From the cell containing the given text, extract its center point as [X, Y] coordinate. 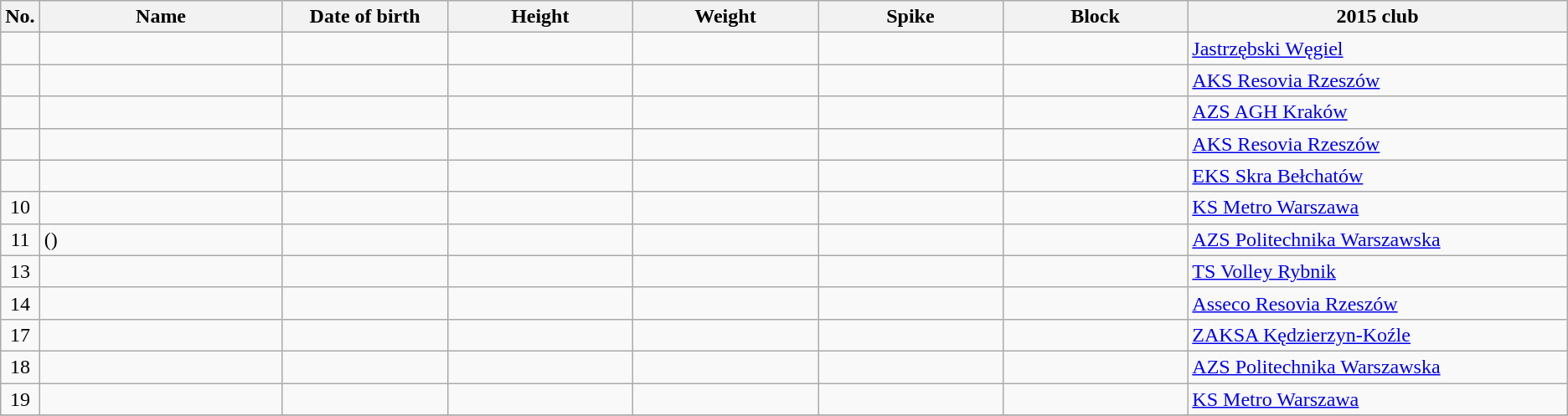
Jastrzębski Węgiel [1377, 49]
Block [1096, 17]
2015 club [1377, 17]
Date of birth [365, 17]
ZAKSA Kędzierzyn-Koźle [1377, 335]
EKS Skra Bełchatów [1377, 176]
Weight [725, 17]
14 [20, 303]
Name [161, 17]
Spike [911, 17]
17 [20, 335]
10 [20, 208]
TS Volley Rybnik [1377, 271]
Asseco Resovia Rzeszów [1377, 303]
Height [539, 17]
No. [20, 17]
18 [20, 367]
AZS AGH Kraków [1377, 112]
() [161, 239]
13 [20, 271]
11 [20, 239]
19 [20, 399]
